Determine the (x, y) coordinate at the center of the cell enclosing the given text.  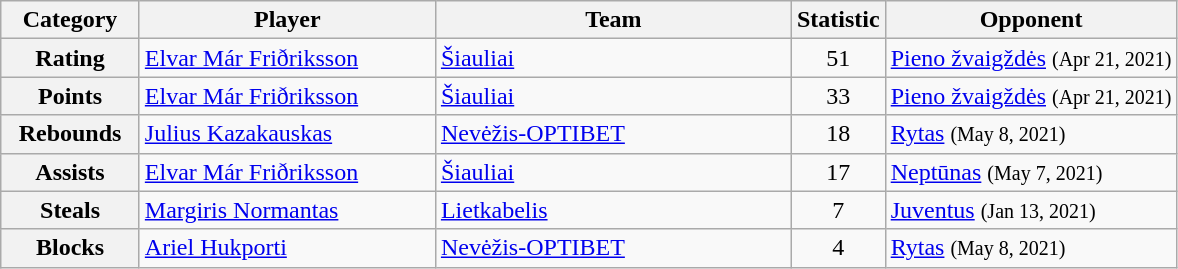
Player (287, 20)
51 (838, 58)
Rating (70, 58)
Margiris Normantas (287, 210)
33 (838, 96)
Neptūnas (May 7, 2021) (1031, 172)
Opponent (1031, 20)
4 (838, 248)
Rebounds (70, 134)
17 (838, 172)
Juventus (Jan 13, 2021) (1031, 210)
Statistic (838, 20)
18 (838, 134)
Points (70, 96)
Lietkabelis (613, 210)
Steals (70, 210)
7 (838, 210)
Assists (70, 172)
Blocks (70, 248)
Ariel Hukporti (287, 248)
Team (613, 20)
Julius Kazakauskas (287, 134)
Category (70, 20)
